Find where the given text appears and provide that cell's center as (x, y) coordinate. 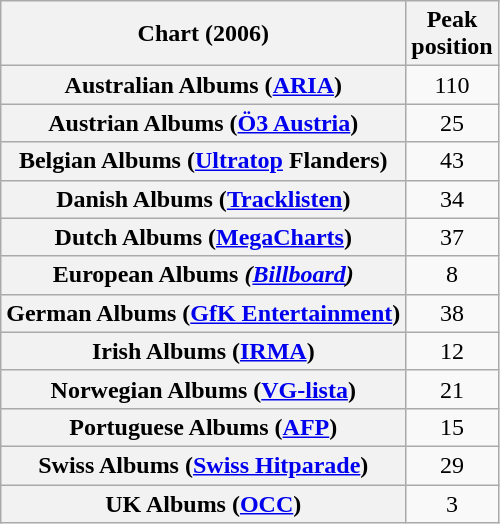
UK Albums (OCC) (204, 503)
3 (452, 503)
Belgian Albums (Ultratop Flanders) (204, 161)
Australian Albums (ARIA) (204, 85)
34 (452, 199)
German Albums (GfK Entertainment) (204, 313)
29 (452, 465)
Swiss Albums (Swiss Hitparade) (204, 465)
25 (452, 123)
21 (452, 389)
Peakposition (452, 34)
38 (452, 313)
12 (452, 351)
Austrian Albums (Ö3 Austria) (204, 123)
15 (452, 427)
Irish Albums (IRMA) (204, 351)
European Albums (Billboard) (204, 275)
8 (452, 275)
Danish Albums (Tracklisten) (204, 199)
Portuguese Albums (AFP) (204, 427)
37 (452, 237)
43 (452, 161)
Chart (2006) (204, 34)
Norwegian Albums (VG-lista) (204, 389)
Dutch Albums (MegaCharts) (204, 237)
110 (452, 85)
